Locate the cell with the specified text and output its (x, y) center coordinate. 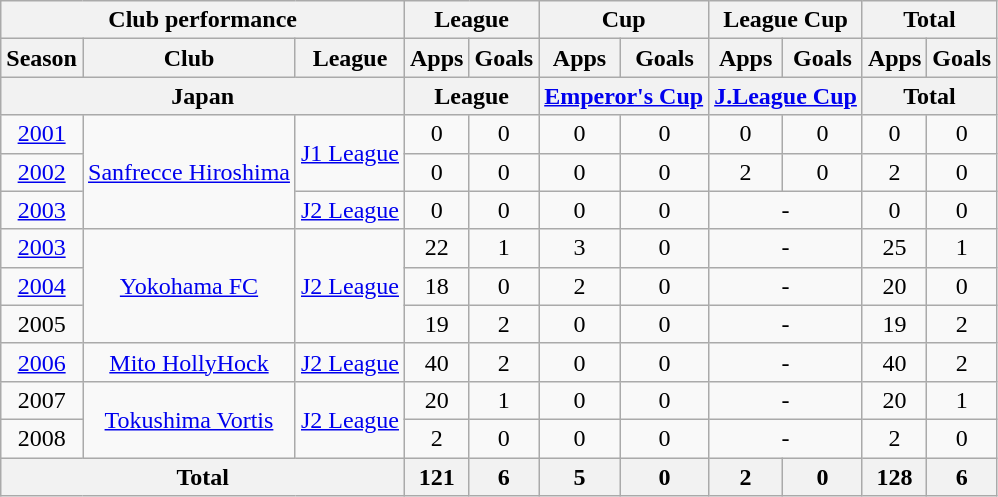
Cup (624, 20)
2008 (42, 438)
22 (437, 248)
121 (437, 477)
2004 (42, 286)
Japan (203, 96)
2001 (42, 134)
Sanfrecce Hiroshima (188, 172)
2006 (42, 362)
J1 League (350, 153)
Club performance (203, 20)
Club (188, 58)
5 (580, 477)
2007 (42, 400)
3 (580, 248)
League Cup (786, 20)
Mito HollyHock (188, 362)
Tokushima Vortis (188, 419)
Yokohama FC (188, 286)
18 (437, 286)
2002 (42, 172)
2005 (42, 324)
Season (42, 58)
Emperor's Cup (624, 96)
J.League Cup (786, 96)
25 (894, 248)
128 (894, 477)
